Pinpoint the cell where the given text exists, returning its (x, y) midpoint coordinate. 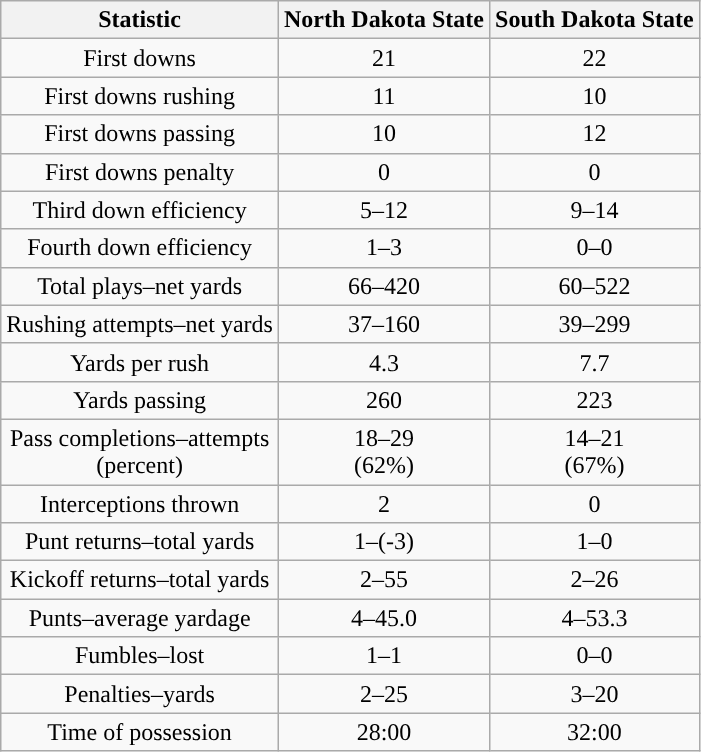
2–55 (384, 580)
4–53.3 (595, 618)
Interceptions thrown (140, 503)
South Dakota State (595, 20)
2–25 (384, 694)
3–20 (595, 694)
9–14 (595, 210)
Rushing attempts–net yards (140, 324)
1–3 (384, 248)
7.7 (595, 362)
4.3 (384, 362)
2–26 (595, 580)
Pass completions–attempts(percent) (140, 452)
4–45.0 (384, 618)
12 (595, 134)
Fumbles–lost (140, 656)
Kickoff returns–total yards (140, 580)
223 (595, 400)
28:00 (384, 732)
1–1 (384, 656)
Fourth down efficiency (140, 248)
66–420 (384, 286)
32:00 (595, 732)
1–0 (595, 542)
Third down efficiency (140, 210)
18–29(62%) (384, 452)
39–299 (595, 324)
260 (384, 400)
22 (595, 58)
First downs penalty (140, 172)
2 (384, 503)
21 (384, 58)
Yards per rush (140, 362)
Yards passing (140, 400)
Punt returns–total yards (140, 542)
1–(-3) (384, 542)
37–160 (384, 324)
First downs (140, 58)
First downs rushing (140, 96)
Statistic (140, 20)
14–21(67%) (595, 452)
North Dakota State (384, 20)
5–12 (384, 210)
Punts–average yardage (140, 618)
First downs passing (140, 134)
11 (384, 96)
60–522 (595, 286)
Total plays–net yards (140, 286)
Penalties–yards (140, 694)
Time of possession (140, 732)
